Output the (x, y) coordinate of the center of the cell containing the given text.  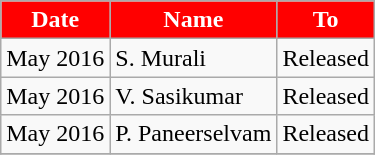
V. Sasikumar (194, 96)
P. Paneerselvam (194, 134)
Date (56, 20)
S. Murali (194, 58)
To (326, 20)
Name (194, 20)
